From the cell containing the given text, extract its center point as (X, Y) coordinate. 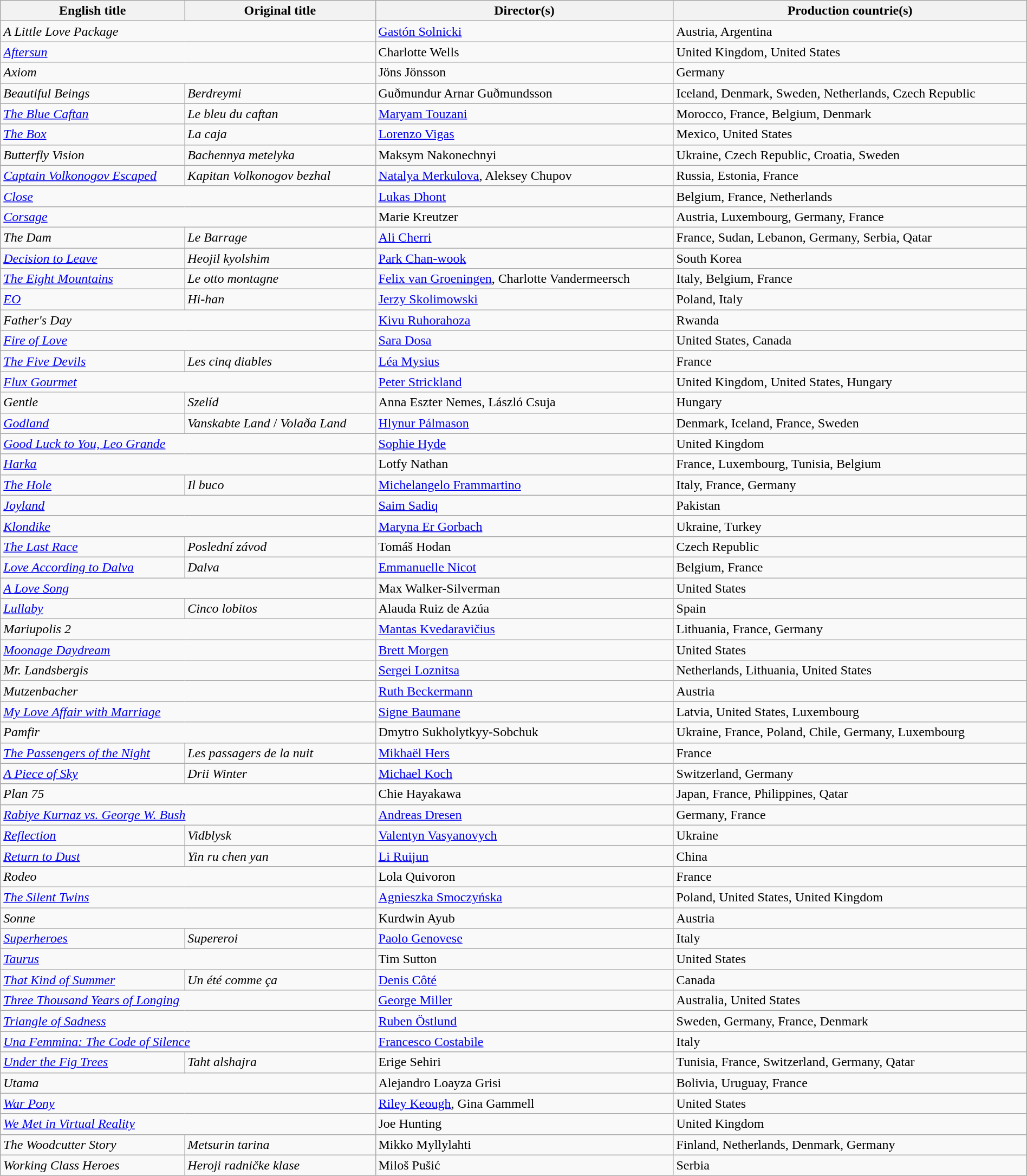
Un été comme ça (280, 980)
Production countrie(s) (850, 11)
That Kind of Summer (93, 980)
France, Sudan, Lebanon, Germany, Serbia, Qatar (850, 237)
Butterfly Vision (93, 155)
Alauda Ruiz de Azúa (524, 609)
Chie Hayakawa (524, 794)
Denis Côté (524, 980)
Park Chan-wook (524, 258)
Anna Eszter Nemes, László Csuja (524, 402)
Jerzy Skolimowski (524, 300)
Mutzenbacher (188, 691)
Saim Sadiq (524, 505)
Andreas Dresen (524, 815)
France, Luxembourg, Tunisia, Belgium (850, 464)
Austria, Argentina (850, 31)
Léa Mysius (524, 361)
Klondike (188, 526)
Ruben Östlund (524, 1021)
United Kingdom, United States, Hungary (850, 382)
Metsurin tarina (280, 1145)
Aftersun (188, 52)
Serbia (850, 1165)
China (850, 856)
South Korea (850, 258)
Valentyn Vasyanovych (524, 835)
Tomáš Hodan (524, 547)
Canada (850, 980)
Denmark, Iceland, France, Sweden (850, 423)
Rabiye Kurnaz vs. George W. Bush (188, 815)
George Miller (524, 1000)
Ukraine, France, Poland, Chile, Germany, Luxembourg (850, 732)
Joyland (188, 505)
Sara Dosa (524, 341)
Tunisia, France, Switzerland, Germany, Qatar (850, 1062)
Brett Morgen (524, 650)
Heroji radničke klase (280, 1165)
Charlotte Wells (524, 52)
The Passengers of the Night (93, 753)
The Five Devils (93, 361)
Austria, Luxembourg, Germany, France (850, 217)
Le otto montagne (280, 279)
Italy, France, Germany (850, 485)
War Pony (188, 1103)
Felix van Groeningen, Charlotte Vandermeersch (524, 279)
Maksym Nakonechnyi (524, 155)
Mariupolis 2 (188, 629)
Triangle of Sadness (188, 1021)
Bachennya metelyka (280, 155)
La caja (280, 134)
Sergei Loznitsa (524, 671)
Director(s) (524, 11)
Taht alshajra (280, 1062)
Australia, United States (850, 1000)
Moonage Daydream (188, 650)
Poslední závod (280, 547)
The Last Race (93, 547)
Sonne (188, 918)
Three Thousand Years of Longing (188, 1000)
Pamfir (188, 732)
Emmanuelle Nicot (524, 567)
Erige Sehiri (524, 1062)
Reflection (93, 835)
Michelangelo Frammartino (524, 485)
Ukraine (850, 835)
Sophie Hyde (524, 444)
Kivu Ruhorahoza (524, 320)
Lithuania, France, Germany (850, 629)
Una Femmina: The Code of Silence (188, 1042)
Lola Quivoron (524, 876)
Miloš Pušić (524, 1165)
Sweden, Germany, France, Denmark (850, 1021)
Lukas Dhont (524, 196)
Plan 75 (188, 794)
The Hole (93, 485)
Gastón Solnicki (524, 31)
Rwanda (850, 320)
Ali Cherri (524, 237)
Tim Sutton (524, 959)
Morocco, France, Belgium, Denmark (850, 114)
Harka (188, 464)
Maryna Er Gorbach (524, 526)
Dmytro Sukholytkyy-Sobchuk (524, 732)
Godland (93, 423)
Superheroes (93, 939)
Supereroi (280, 939)
Vidblysk (280, 835)
Close (188, 196)
The Dam (93, 237)
Maryam Touzani (524, 114)
Love According to Dalva (93, 567)
A Love Song (188, 588)
Pakistan (850, 505)
Berdreymi (280, 93)
Guðmundur Arnar Guðmundsson (524, 93)
Michael Koch (524, 774)
Axiom (188, 73)
Belgium, France, Netherlands (850, 196)
Mantas Kvedaravičius (524, 629)
Beautiful Beings (93, 93)
The Eight Mountains (93, 279)
Italy, Belgium, France (850, 279)
Yin ru chen yan (280, 856)
Mexico, United States (850, 134)
Switzerland, Germany (850, 774)
Peter Strickland (524, 382)
Father's Day (188, 320)
Iceland, Denmark, Sweden, Netherlands, Czech Republic (850, 93)
Joe Hunting (524, 1124)
Le bleu du caftan (280, 114)
Kurdwin Ayub (524, 918)
Drii Winter (280, 774)
Natalya Merkulova, Aleksey Chupov (524, 176)
Return to Dust (93, 856)
United States, Canada (850, 341)
Heojil kyolshim (280, 258)
Li Ruijun (524, 856)
Under the Fig Trees (93, 1062)
Mikko Myllylahti (524, 1145)
Taurus (188, 959)
Rodeo (188, 876)
Ruth Beckermann (524, 691)
Lotfy Nathan (524, 464)
Alejandro Loayza Grisi (524, 1083)
Paolo Genovese (524, 939)
Le Barrage (280, 237)
Japan, France, Philippines, Qatar (850, 794)
Lorenzo Vigas (524, 134)
Hi-han (280, 300)
Latvia, United States, Luxembourg (850, 712)
We Met in Virtual Reality (188, 1124)
Il buco (280, 485)
Spain (850, 609)
Les cinq diables (280, 361)
Les passagers de la nuit (280, 753)
Belgium, France (850, 567)
Czech Republic (850, 547)
Fire of Love (188, 341)
Finland, Netherlands, Denmark, Germany (850, 1145)
EO (93, 300)
Poland, United States, United Kingdom (850, 897)
The Silent Twins (188, 897)
Lullaby (93, 609)
Flux Gourmet (188, 382)
Riley Keough, Gina Gammell (524, 1103)
Utama (188, 1083)
Signe Baumane (524, 712)
My Love Affair with Marriage (188, 712)
Francesco Costabile (524, 1042)
Germany, France (850, 815)
English title (93, 11)
Decision to Leave (93, 258)
Gentle (93, 402)
The Woodcutter Story (93, 1145)
The Box (93, 134)
Russia, Estonia, France (850, 176)
Vanskabte Land / Volaða Land (280, 423)
Captain Volkonogov Escaped (93, 176)
Szelíd (280, 402)
Good Luck to You, Leo Grande (188, 444)
Germany (850, 73)
Corsage (188, 217)
Bolivia, Uruguay, France (850, 1083)
Cinco lobitos (280, 609)
Kapitan Volkonogov bezhal (280, 176)
Ukraine, Czech Republic, Croatia, Sweden (850, 155)
A Little Love Package (188, 31)
Hlynur Pálmason (524, 423)
Poland, Italy (850, 300)
Dalva (280, 567)
Original title (280, 11)
Mikhaël Hers (524, 753)
Agnieszka Smoczyńska (524, 897)
Working Class Heroes (93, 1165)
A Piece of Sky (93, 774)
Netherlands, Lithuania, United States (850, 671)
Marie Kreutzer (524, 217)
Mr. Landsbergis (188, 671)
Jöns Jönsson (524, 73)
Max Walker-Silverman (524, 588)
United Kingdom, United States (850, 52)
Ukraine, Turkey (850, 526)
The Blue Caftan (93, 114)
Hungary (850, 402)
